Extract the (X, Y) coordinate from the center of the cell holding the provided text.  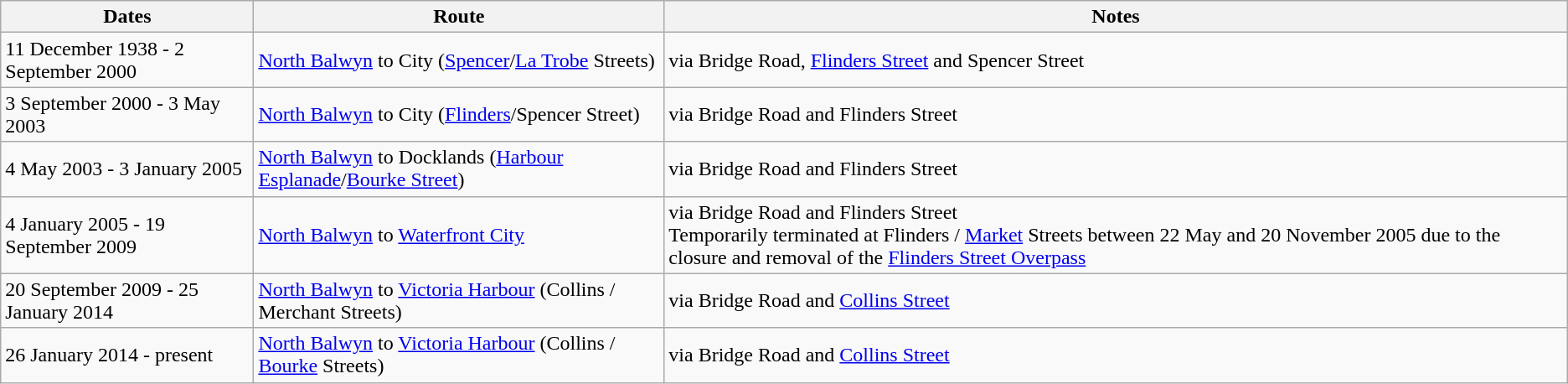
Dates (127, 17)
North Balwyn to Docklands (Harbour Esplanade/Bourke Street) (459, 169)
via Bridge Road, Flinders Street and Spencer Street (1116, 60)
26 January 2014 - present (127, 355)
North Balwyn to Victoria Harbour (Collins / Merchant Streets) (459, 300)
4 January 2005 - 19 September 2009 (127, 235)
20 September 2009 - 25 January 2014 (127, 300)
Notes (1116, 17)
North Balwyn to City (Spencer/La Trobe Streets) (459, 60)
North Balwyn to Waterfront City (459, 235)
North Balwyn to City (Flinders/Spencer Street) (459, 114)
3 September 2000 - 3 May 2003 (127, 114)
4 May 2003 - 3 January 2005 (127, 169)
11 December 1938 - 2 September 2000 (127, 60)
North Balwyn to Victoria Harbour (Collins / Bourke Streets) (459, 355)
Route (459, 17)
